Scan for the cell matching the given text and deliver its (X, Y) coordinate at center. 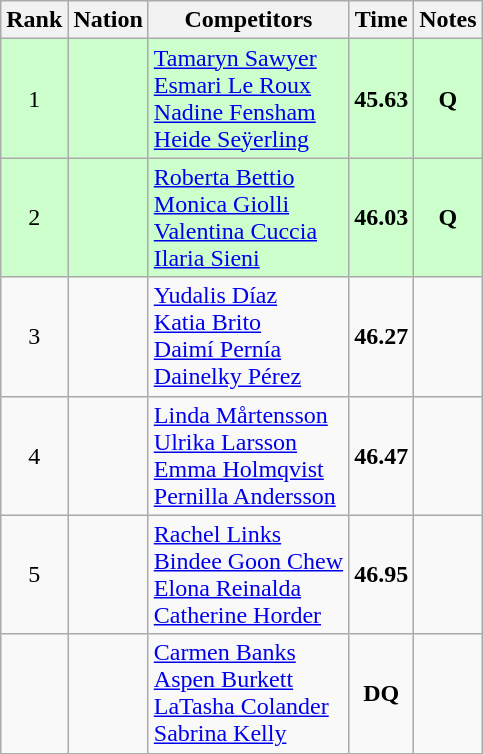
Time (382, 20)
3 (34, 336)
Roberta BettioMonica GiolliValentina CucciaIlaria Sieni (248, 218)
46.47 (382, 456)
Nation (108, 20)
Carmen BanksAspen BurkettLaTasha ColanderSabrina Kelly (248, 694)
Rachel LinksBindee Goon ChewElona ReinaldaCatherine Horder (248, 574)
46.27 (382, 336)
46.03 (382, 218)
Notes (448, 20)
1 (34, 98)
46.95 (382, 574)
Yudalis DíazKatia BritoDaimí PerníaDainelky Pérez (248, 336)
4 (34, 456)
5 (34, 574)
45.63 (382, 98)
Competitors (248, 20)
Rank (34, 20)
Tamaryn SawyerEsmari Le RouxNadine FenshamHeide Seÿerling (248, 98)
2 (34, 218)
DQ (382, 694)
Linda MårtenssonUlrika LarssonEmma HolmqvistPernilla Andersson (248, 456)
